Return the (x, y) coordinate for the center point of the cell that contains the specified text.  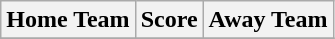
Score (169, 20)
Home Team (68, 20)
Away Team (268, 20)
